Search for the cell housing the specified text and yield its [X, Y] center coordinate. 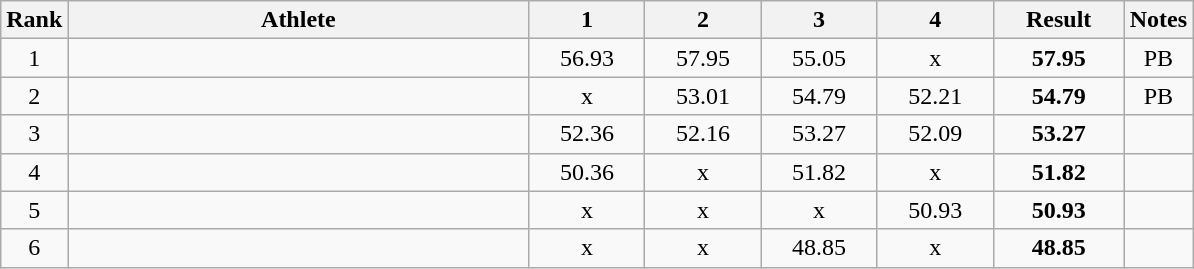
52.16 [703, 134]
6 [34, 248]
55.05 [819, 58]
56.93 [587, 58]
Notes [1158, 20]
52.21 [935, 96]
Rank [34, 20]
52.36 [587, 134]
53.01 [703, 96]
Result [1058, 20]
5 [34, 210]
Athlete [298, 20]
52.09 [935, 134]
50.36 [587, 172]
